Search for the cell housing the specified text and yield its [x, y] center coordinate. 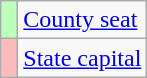
County seat [82, 20]
State capital [82, 58]
